Find where the given text appears and provide that cell's center as (x, y) coordinate. 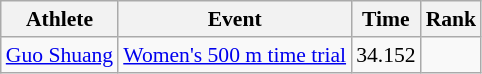
Time (386, 19)
Guo Shuang (60, 55)
Rank (452, 19)
Athlete (60, 19)
34.152 (386, 55)
Women's 500 m time trial (234, 55)
Event (234, 19)
